Locate the cell with the specified text and output its [X, Y] center coordinate. 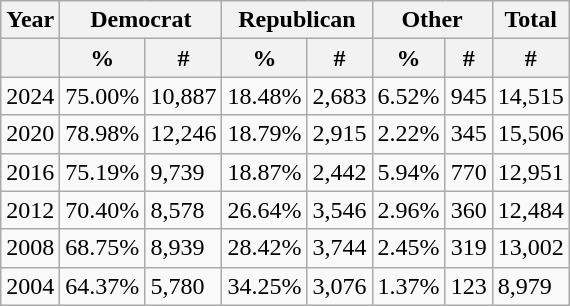
75.19% [102, 172]
64.37% [102, 286]
8,578 [184, 210]
12,246 [184, 134]
3,744 [340, 248]
18.79% [264, 134]
78.98% [102, 134]
2.45% [408, 248]
770 [468, 172]
75.00% [102, 96]
Democrat [141, 20]
70.40% [102, 210]
26.64% [264, 210]
5.94% [408, 172]
2.22% [408, 134]
2024 [30, 96]
360 [468, 210]
34.25% [264, 286]
12,484 [530, 210]
2004 [30, 286]
2,915 [340, 134]
Other [432, 20]
Republican [297, 20]
345 [468, 134]
Total [530, 20]
2020 [30, 134]
5,780 [184, 286]
18.48% [264, 96]
2,442 [340, 172]
68.75% [102, 248]
12,951 [530, 172]
13,002 [530, 248]
18.87% [264, 172]
2.96% [408, 210]
2012 [30, 210]
8,939 [184, 248]
28.42% [264, 248]
2016 [30, 172]
6.52% [408, 96]
945 [468, 96]
3,076 [340, 286]
15,506 [530, 134]
9,739 [184, 172]
Year [30, 20]
10,887 [184, 96]
2,683 [340, 96]
2008 [30, 248]
319 [468, 248]
123 [468, 286]
1.37% [408, 286]
8,979 [530, 286]
14,515 [530, 96]
3,546 [340, 210]
